Detect which cell encompasses the target text, then output its [x, y] center coordinate. 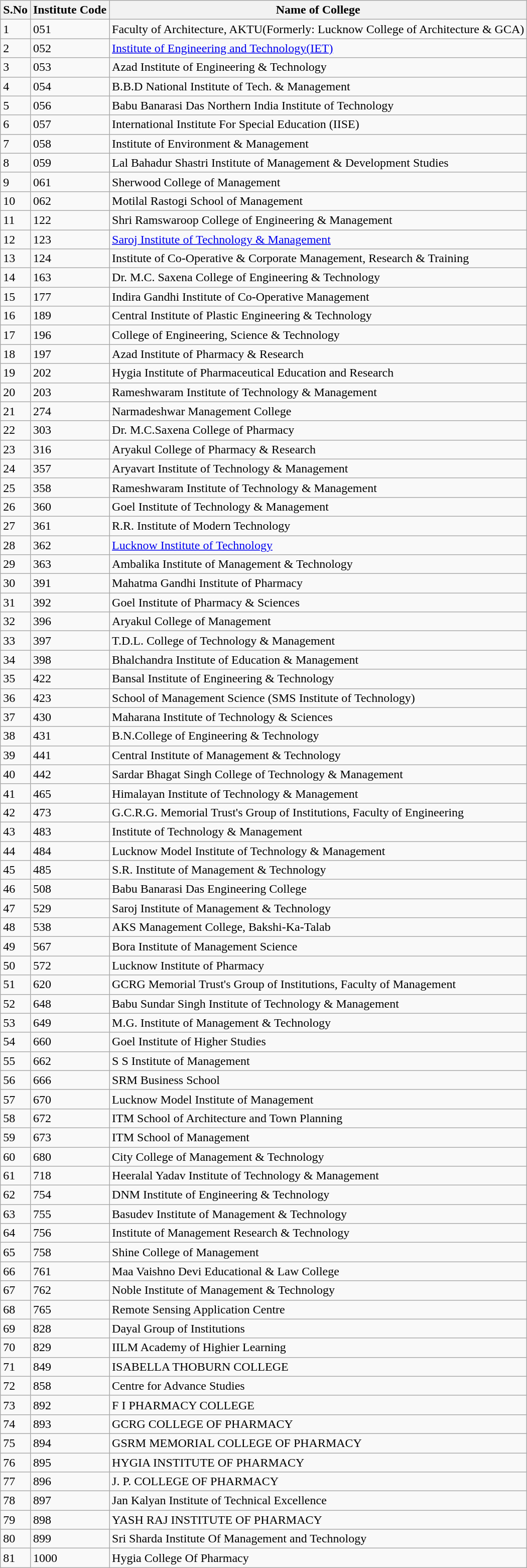
DNM Institute of Engineering & Technology [318, 1195]
6 [16, 125]
473 [69, 812]
442 [69, 774]
397 [69, 641]
63 [16, 1214]
36 [16, 698]
893 [69, 1424]
Institute of Engineering and Technology(IET) [318, 48]
AKS Management College, Bakshi-Ka-Talab [318, 927]
57 [16, 1099]
33 [16, 641]
Institute of Technology & Management [318, 831]
197 [69, 354]
International Institute For Special Education (IISE) [318, 125]
898 [69, 1520]
Goel Institute of Pharmacy & Sciences [318, 602]
Sardar Bhagat Singh College of Technology & Management [318, 774]
Remote Sensing Application Centre [318, 1309]
899 [69, 1539]
485 [69, 870]
R.R. Institute of Modern Technology [318, 526]
662 [69, 1061]
Shine College of Management [318, 1252]
672 [69, 1118]
061 [69, 182]
422 [69, 679]
22 [16, 430]
Bora Institute of Management Science [318, 946]
30 [16, 583]
056 [69, 105]
24 [16, 468]
58 [16, 1118]
B.N.College of Engineering & Technology [318, 736]
895 [69, 1463]
391 [69, 583]
Dr. M.C. Saxena College of Engineering & Technology [318, 278]
Dayal Group of Institutions [318, 1329]
61 [16, 1176]
GCRG COLLEGE OF PHARMACY [318, 1424]
Aryavart Institute of Technology & Management [318, 468]
572 [69, 966]
Bhalchandra Institute of Education & Management [318, 660]
8 [16, 163]
IILM Academy of Highier Learning [318, 1348]
Basudev Institute of Management & Technology [318, 1214]
303 [69, 430]
755 [69, 1214]
Indira Gandhi Institute of Co-Operative Management [318, 297]
670 [69, 1099]
Lucknow Institute of Technology [318, 545]
Ambalika Institute of Management & Technology [318, 564]
Institute of Management Research & Technology [318, 1233]
829 [69, 1348]
Sri Sharda Institute Of Management and Technology [318, 1539]
396 [69, 622]
Aryakul College of Pharmacy & Research [318, 449]
34 [16, 660]
27 [16, 526]
508 [69, 889]
392 [69, 602]
81 [16, 1558]
67 [16, 1290]
849 [69, 1367]
74 [16, 1424]
484 [69, 851]
17 [16, 335]
11 [16, 220]
Saroj Institute of Management & Technology [318, 908]
Shri Ramswaroop College of Engineering & Management [318, 220]
Aryakul College of Management [318, 622]
059 [69, 163]
054 [69, 86]
Noble Institute of Management & Technology [318, 1290]
50 [16, 966]
163 [69, 278]
56 [16, 1080]
1000 [69, 1558]
Motilal Rastogi School of Management [318, 201]
Institute of Co-Operative & Corporate Management, Research & Training [318, 259]
Azad Institute of Engineering & Technology [318, 67]
203 [69, 392]
12 [16, 239]
765 [69, 1309]
358 [69, 488]
64 [16, 1233]
Goel Institute of Higher Studies [318, 1042]
Name of College [318, 10]
7 [16, 144]
Heeralal Yadav Institute of Technology & Management [318, 1176]
M.G. Institute of Management & Technology [318, 1023]
S S Institute of Management [318, 1061]
894 [69, 1443]
31 [16, 602]
Jan Kalyan Institute of Technical Excellence [318, 1501]
316 [69, 449]
Azad Institute of Pharmacy & Research [318, 354]
649 [69, 1023]
680 [69, 1156]
Lucknow Institute of Pharmacy [318, 966]
Himalayan Institute of Technology & Management [318, 793]
Babu Sundar Singh Institute of Technology & Management [318, 1004]
46 [16, 889]
673 [69, 1137]
19 [16, 373]
21 [16, 411]
26 [16, 507]
Mahatma Gandhi Institute of Pharmacy [318, 583]
43 [16, 831]
S.R. Institute of Management & Technology [318, 870]
Institute Code [69, 10]
858 [69, 1386]
75 [16, 1443]
41 [16, 793]
202 [69, 373]
062 [69, 201]
423 [69, 698]
G.C.R.G. Memorial Trust's Group of Institutions, Faculty of Engineering [318, 812]
648 [69, 1004]
567 [69, 946]
HYGIA INSTITUTE OF PHARMACY [318, 1463]
051 [69, 29]
Lucknow Model Institute of Management [318, 1099]
892 [69, 1405]
538 [69, 927]
59 [16, 1137]
Dr. M.C.Saxena College of Pharmacy [318, 430]
Hygia Institute of Pharmaceutical Education and Research [318, 373]
Lucknow Model Institute of Technology & Management [318, 851]
4 [16, 86]
Faculty of Architecture, AKTU(Formerly: Lucknow College of Architecture & GCA) [318, 29]
72 [16, 1386]
53 [16, 1023]
Babu Banarasi Das Engineering College [318, 889]
77 [16, 1482]
Institute of Environment & Management [318, 144]
S.No [16, 10]
73 [16, 1405]
47 [16, 908]
357 [69, 468]
Centre for Advance Studies [318, 1386]
49 [16, 946]
361 [69, 526]
9 [16, 182]
69 [16, 1329]
66 [16, 1271]
29 [16, 564]
430 [69, 717]
15 [16, 297]
754 [69, 1195]
122 [69, 220]
55 [16, 1061]
65 [16, 1252]
68 [16, 1309]
32 [16, 622]
441 [69, 755]
431 [69, 736]
SRM Business School [318, 1080]
124 [69, 259]
16 [16, 316]
F I PHARMACY COLLEGE [318, 1405]
13 [16, 259]
196 [69, 335]
398 [69, 660]
Goel Institute of Technology & Management [318, 507]
Babu Banarasi Das Northern India Institute of Technology [318, 105]
51 [16, 985]
52 [16, 1004]
529 [69, 908]
758 [69, 1252]
B.B.D National Institute of Tech. & Management [318, 86]
896 [69, 1482]
274 [69, 411]
City College of Management & Technology [318, 1156]
Bansal Institute of Engineering & Technology [318, 679]
362 [69, 545]
79 [16, 1520]
College of Engineering, Science & Technology [318, 335]
28 [16, 545]
35 [16, 679]
718 [69, 1176]
60 [16, 1156]
14 [16, 278]
44 [16, 851]
Central Institute of Management & Technology [318, 755]
053 [69, 67]
Narmadeshwar Management College [318, 411]
18 [16, 354]
45 [16, 870]
38 [16, 736]
GCRG Memorial Trust's Group of Institutions, Faculty of Management [318, 985]
Sherwood College of Management [318, 182]
62 [16, 1195]
465 [69, 793]
GSRM MEMORIAL COLLEGE OF PHARMACY [318, 1443]
756 [69, 1233]
70 [16, 1348]
54 [16, 1042]
School of Management Science (SMS Institute of Technology) [318, 698]
660 [69, 1042]
23 [16, 449]
761 [69, 1271]
ITM School of Architecture and Town Planning [318, 1118]
189 [69, 316]
052 [69, 48]
058 [69, 144]
Central Institute of Plastic Engineering & Technology [318, 316]
42 [16, 812]
T.D.L. College of Technology & Management [318, 641]
48 [16, 927]
620 [69, 985]
177 [69, 297]
ISABELLA THOBURN COLLEGE [318, 1367]
Maa Vaishno Devi Educational & Law College [318, 1271]
80 [16, 1539]
2 [16, 48]
897 [69, 1501]
10 [16, 201]
71 [16, 1367]
5 [16, 105]
762 [69, 1290]
3 [16, 67]
Hygia College Of Pharmacy [318, 1558]
YASH RAJ INSTITUTE OF PHARMACY [318, 1520]
Saroj Institute of Technology & Management [318, 239]
J. P. COLLEGE OF PHARMACY [318, 1482]
40 [16, 774]
057 [69, 125]
363 [69, 564]
37 [16, 717]
483 [69, 831]
39 [16, 755]
123 [69, 239]
666 [69, 1080]
Maharana Institute of Technology & Sciences [318, 717]
Lal Bahadur Shastri Institute of Management & Development Studies [318, 163]
ITM School of Management [318, 1137]
360 [69, 507]
20 [16, 392]
828 [69, 1329]
25 [16, 488]
1 [16, 29]
76 [16, 1463]
78 [16, 1501]
